Output the [X, Y] coordinate of the center of the cell containing the given text.  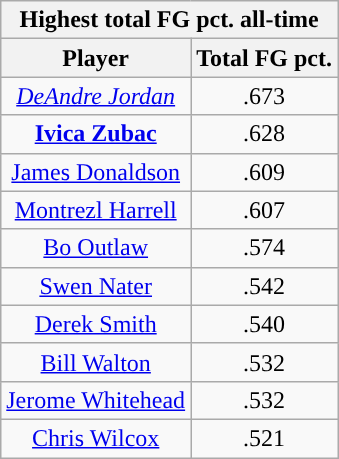
.607 [264, 210]
Bill Walton [96, 362]
Player [96, 58]
Jerome Whitehead [96, 400]
Montrezl Harrell [96, 210]
Derek Smith [96, 324]
.628 [264, 134]
Total FG pct. [264, 58]
Bo Outlaw [96, 248]
.542 [264, 286]
DeAndre Jordan [96, 96]
Highest total FG pct. all-time [170, 20]
.609 [264, 172]
James Donaldson [96, 172]
.673 [264, 96]
Swen Nater [96, 286]
.540 [264, 324]
.574 [264, 248]
.521 [264, 438]
Ivica Zubac [96, 134]
Chris Wilcox [96, 438]
